From the cell containing the given text, extract its center point as [X, Y] coordinate. 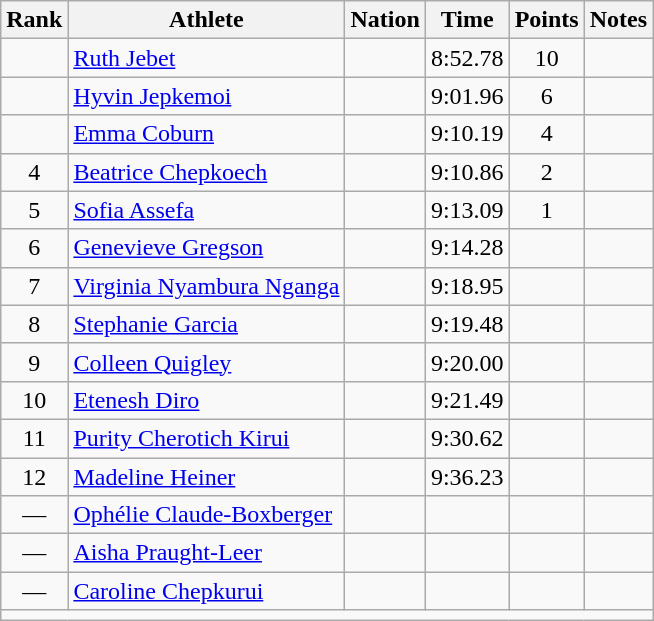
12 [34, 477]
Emma Coburn [206, 134]
Hyvin Jepkemoi [206, 96]
Colleen Quigley [206, 362]
Purity Cherotich Kirui [206, 438]
8 [34, 324]
9 [34, 362]
9:13.09 [467, 210]
Madeline Heiner [206, 477]
9:01.96 [467, 96]
Etenesh Diro [206, 400]
Caroline Chepkurui [206, 591]
Genevieve Gregson [206, 248]
9:18.95 [467, 286]
9:10.19 [467, 134]
2 [546, 172]
Points [546, 20]
9:10.86 [467, 172]
Sofia Assefa [206, 210]
8:52.78 [467, 58]
Notes [618, 20]
Ophélie Claude-Boxberger [206, 515]
Time [467, 20]
9:14.28 [467, 248]
9:20.00 [467, 362]
9:30.62 [467, 438]
Virginia Nyambura Nganga [206, 286]
Aisha Praught-Leer [206, 553]
9:21.49 [467, 400]
Beatrice Chepkoech [206, 172]
11 [34, 438]
5 [34, 210]
Nation [385, 20]
9:36.23 [467, 477]
Stephanie Garcia [206, 324]
Athlete [206, 20]
Rank [34, 20]
7 [34, 286]
9:19.48 [467, 324]
1 [546, 210]
Ruth Jebet [206, 58]
